From the cell containing the given text, extract its center point as [x, y] coordinate. 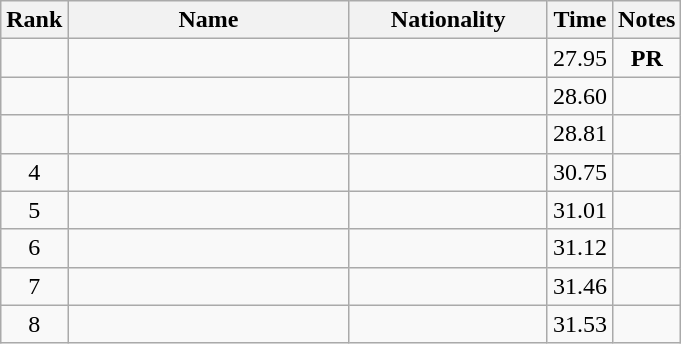
31.53 [580, 324]
6 [34, 248]
Rank [34, 20]
28.81 [580, 134]
Notes [647, 20]
Time [580, 20]
7 [34, 286]
PR [647, 58]
28.60 [580, 96]
31.01 [580, 210]
4 [34, 172]
31.12 [580, 248]
Nationality [448, 20]
30.75 [580, 172]
8 [34, 324]
5 [34, 210]
31.46 [580, 286]
Name [208, 20]
27.95 [580, 58]
